Capture the cell that displays the provided text and extract its [X, Y] central coordinate. 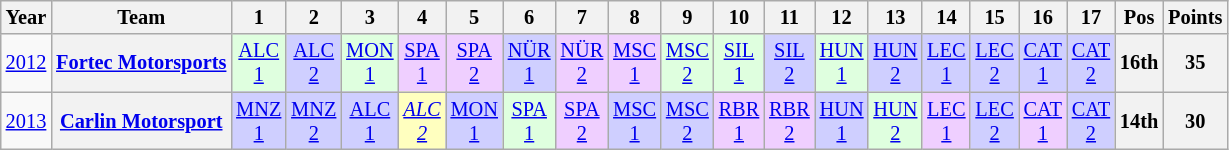
14 [946, 17]
SIL1 [739, 63]
Fortec Motorsports [141, 63]
Points [1195, 17]
Pos [1139, 17]
17 [1091, 17]
14th [1139, 121]
2 [314, 17]
7 [582, 17]
Carlin Motorsport [141, 121]
SIL2 [789, 63]
12 [842, 17]
13 [895, 17]
10 [739, 17]
3 [370, 17]
NÜR2 [582, 63]
9 [688, 17]
MNZ2 [314, 121]
RBR1 [739, 121]
RBR2 [789, 121]
5 [474, 17]
8 [634, 17]
2012 [26, 63]
NÜR1 [530, 63]
35 [1195, 63]
16th [1139, 63]
1 [258, 17]
Year [26, 17]
30 [1195, 121]
15 [994, 17]
2013 [26, 121]
11 [789, 17]
MNZ1 [258, 121]
6 [530, 17]
16 [1043, 17]
Team [141, 17]
4 [422, 17]
